Extract the (x, y) coordinate from the center of the cell holding the provided text.  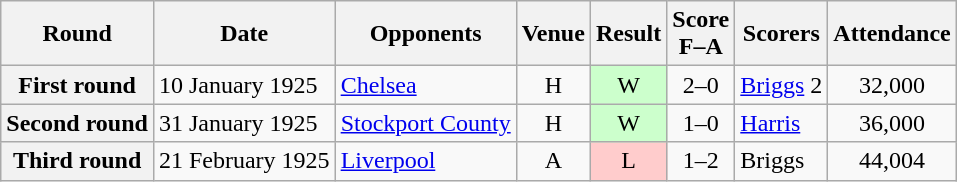
ScoreF–A (701, 34)
36,000 (892, 123)
21 February 1925 (244, 161)
Second round (78, 123)
Scorers (782, 34)
First round (78, 85)
Opponents (426, 34)
31 January 1925 (244, 123)
44,004 (892, 161)
Briggs 2 (782, 85)
A (553, 161)
Stockport County (426, 123)
Venue (553, 34)
Briggs (782, 161)
Result (628, 34)
10 January 1925 (244, 85)
32,000 (892, 85)
Date (244, 34)
L (628, 161)
Harris (782, 123)
Third round (78, 161)
Attendance (892, 34)
Chelsea (426, 85)
1–2 (701, 161)
1–0 (701, 123)
2–0 (701, 85)
Round (78, 34)
Liverpool (426, 161)
